Search for the cell housing the specified text and yield its (x, y) center coordinate. 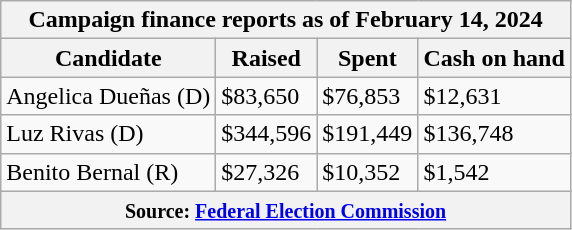
$1,542 (494, 172)
$10,352 (368, 172)
Angelica Dueñas (D) (108, 96)
Raised (266, 58)
$136,748 (494, 134)
$83,650 (266, 96)
Campaign finance reports as of February 14, 2024 (286, 20)
Candidate (108, 58)
Spent (368, 58)
$76,853 (368, 96)
$191,449 (368, 134)
$27,326 (266, 172)
$344,596 (266, 134)
$12,631 (494, 96)
Luz Rivas (D) (108, 134)
Benito Bernal (R) (108, 172)
Cash on hand (494, 58)
Source: Federal Election Commission (286, 210)
